Extract the [X, Y] coordinate from the center of the cell holding the provided text.  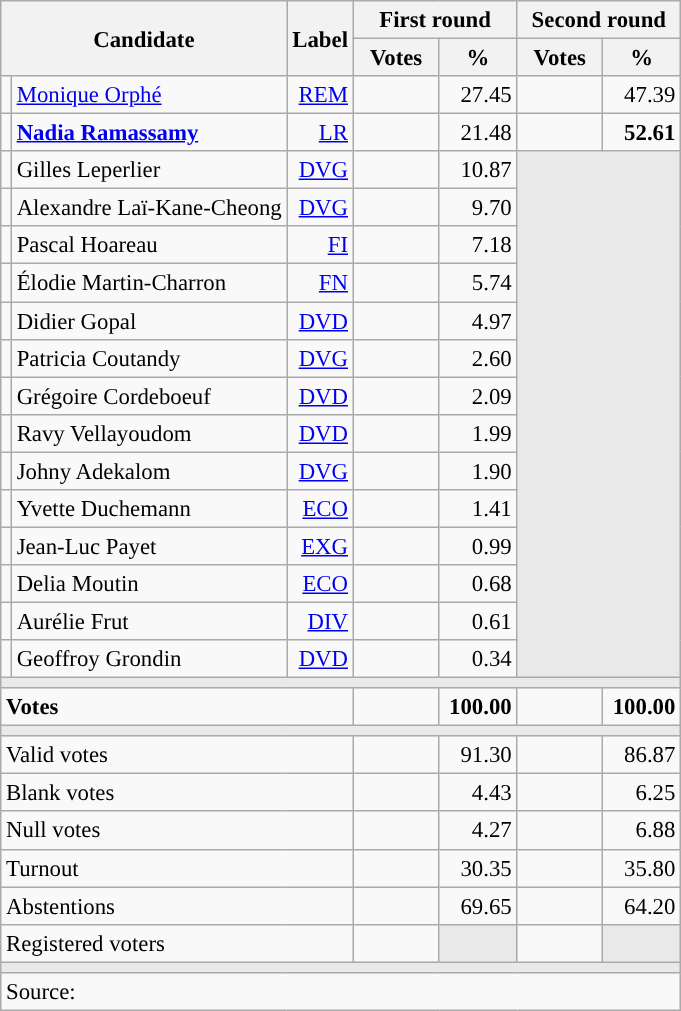
91.30 [478, 755]
6.25 [642, 793]
FI [320, 245]
0.61 [478, 621]
64.20 [642, 906]
Null votes [178, 831]
Delia Moutin [149, 584]
Blank votes [178, 793]
Jean-Luc Payet [149, 546]
DIV [320, 621]
27.45 [478, 95]
21.48 [478, 133]
Monique Orphé [149, 95]
Pascal Hoareau [149, 245]
Grégoire Cordeboeuf [149, 396]
REM [320, 95]
1.99 [478, 433]
Registered voters [178, 943]
LR [320, 133]
4.27 [478, 831]
Label [320, 38]
47.39 [642, 95]
69.65 [478, 906]
Didier Gopal [149, 321]
Alexandre Laï-Kane-Cheong [149, 208]
Ravy Vellayoudom [149, 433]
Geoffroy Grondin [149, 659]
Yvette Duchemann [149, 509]
Second round [599, 20]
6.88 [642, 831]
9.70 [478, 208]
FN [320, 283]
Patricia Coutandy [149, 358]
0.99 [478, 546]
1.41 [478, 509]
86.87 [642, 755]
Candidate [144, 38]
Nadia Ramassamy [149, 133]
Johny Adekalom [149, 471]
Élodie Martin-Charron [149, 283]
30.35 [478, 868]
0.34 [478, 659]
10.87 [478, 170]
Gilles Leperlier [149, 170]
Aurélie Frut [149, 621]
52.61 [642, 133]
4.43 [478, 793]
0.68 [478, 584]
1.90 [478, 471]
2.60 [478, 358]
First round [435, 20]
4.97 [478, 321]
7.18 [478, 245]
2.09 [478, 396]
Valid votes [178, 755]
35.80 [642, 868]
EXG [320, 546]
5.74 [478, 283]
Turnout [178, 868]
Source: [341, 992]
Abstentions [178, 906]
